Determine the (X, Y) coordinate at the center of the cell enclosing the given text.  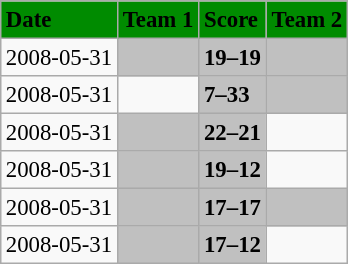
Team 2 (306, 20)
22–21 (233, 133)
17–17 (233, 208)
19–19 (233, 57)
Score (233, 20)
Date (58, 20)
Team 1 (158, 20)
19–12 (233, 170)
17–12 (233, 245)
7–33 (233, 95)
